Determine the [X, Y] coordinate at the center of the cell enclosing the given text.  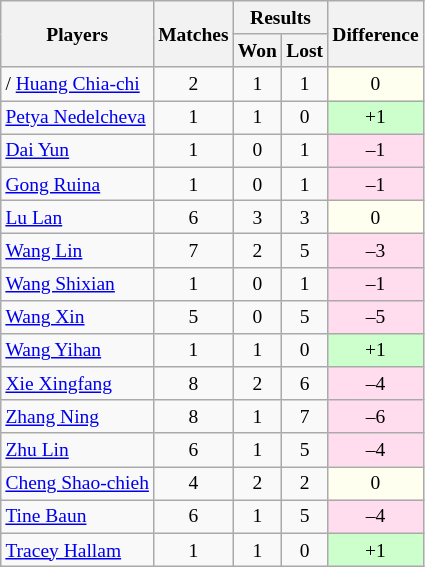
Players [78, 34]
–6 [376, 416]
–5 [376, 316]
Zhu Lin [78, 450]
Lost [305, 50]
Wang Xin [78, 316]
–3 [376, 250]
Xie Xingfang [78, 384]
Wang Yihan [78, 350]
Wang Shixian [78, 284]
4 [194, 484]
Tine Baun [78, 516]
Difference [376, 34]
Won [257, 50]
Lu Lan [78, 216]
Matches [194, 34]
Dai Yun [78, 150]
Results [280, 18]
/ Huang Chia-chi [78, 84]
Tracey Hallam [78, 550]
Petya Nedelcheva [78, 118]
Zhang Ning [78, 416]
Wang Lin [78, 250]
Cheng Shao-chieh [78, 484]
Gong Ruina [78, 184]
